Return the (x, y) coordinate for the center point of the cell that contains the specified text.  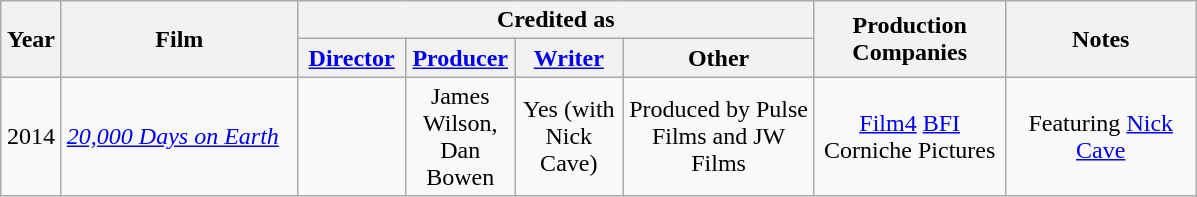
Credited as (556, 20)
Film4 BFI Corniche Pictures (910, 136)
Writer (568, 58)
Producer (460, 58)
Year (32, 39)
Director (352, 58)
20,000 Days on Earth (179, 136)
James Wilson, Dan Bowen (460, 136)
Yes (with Nick Cave) (568, 136)
2014 (32, 136)
Other (718, 58)
Featuring Nick Cave (1100, 136)
Notes (1100, 39)
Production Companies (910, 39)
Film (179, 39)
Produced by Pulse Films and JW Films (718, 136)
